For the text-containing cell, return its midpoint in (x, y) coordinate format. 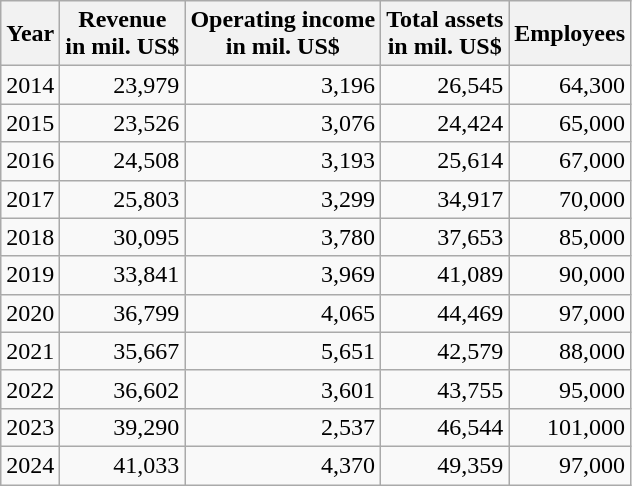
65,000 (570, 123)
36,602 (122, 389)
Revenue in mil. US$ (122, 34)
49,359 (445, 465)
2023 (30, 427)
36,799 (122, 313)
2017 (30, 199)
41,033 (122, 465)
2014 (30, 85)
4,370 (283, 465)
2018 (30, 237)
2016 (30, 161)
2021 (30, 351)
Employees (570, 34)
85,000 (570, 237)
3,193 (283, 161)
Year (30, 34)
26,545 (445, 85)
90,000 (570, 275)
5,651 (283, 351)
24,424 (445, 123)
23,526 (122, 123)
2015 (30, 123)
33,841 (122, 275)
3,601 (283, 389)
39,290 (122, 427)
25,614 (445, 161)
34,917 (445, 199)
46,544 (445, 427)
30,095 (122, 237)
Operating income in mil. US$ (283, 34)
2024 (30, 465)
3,780 (283, 237)
3,299 (283, 199)
70,000 (570, 199)
44,469 (445, 313)
42,579 (445, 351)
3,969 (283, 275)
2,537 (283, 427)
Total assets in mil. US$ (445, 34)
101,000 (570, 427)
2022 (30, 389)
88,000 (570, 351)
3,196 (283, 85)
95,000 (570, 389)
41,089 (445, 275)
37,653 (445, 237)
3,076 (283, 123)
67,000 (570, 161)
25,803 (122, 199)
24,508 (122, 161)
2020 (30, 313)
4,065 (283, 313)
2019 (30, 275)
23,979 (122, 85)
35,667 (122, 351)
43,755 (445, 389)
64,300 (570, 85)
